Return the (X, Y) coordinate for the center point of the cell that contains the specified text.  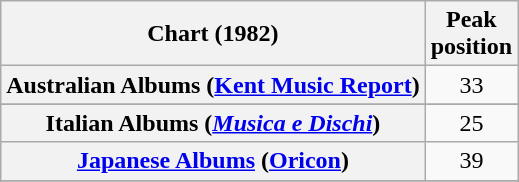
Australian Albums (Kent Music Report) (213, 85)
Chart (1982) (213, 34)
33 (471, 85)
Japanese Albums (Oricon) (213, 161)
39 (471, 161)
Peakposition (471, 34)
25 (471, 123)
Italian Albums (Musica e Dischi) (213, 123)
